Scan for the cell matching the given text and deliver its (X, Y) coordinate at center. 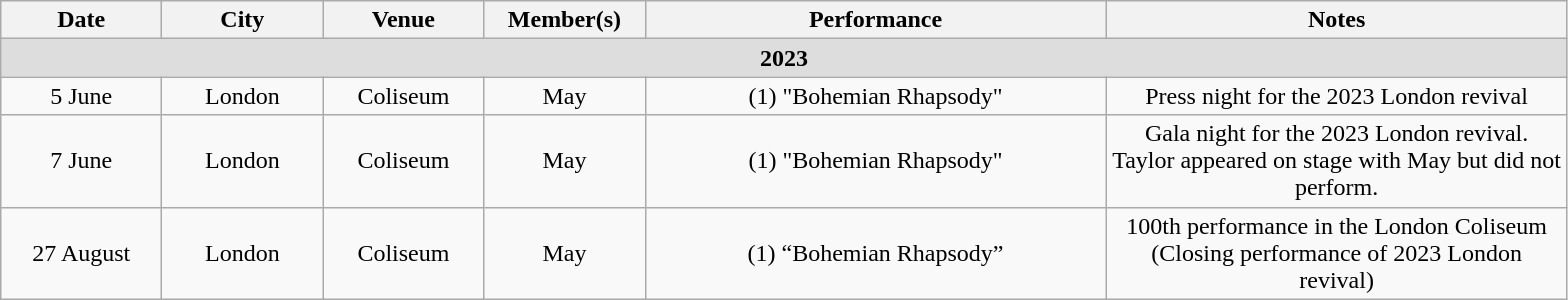
Member(s) (564, 20)
Notes (1336, 20)
7 June (82, 161)
(1) “Bohemian Rhapsody” (876, 253)
Gala night for the 2023 London revival. Taylor appeared on stage with May but did not perform. (1336, 161)
100th performance in the London Coliseum (Closing performance of 2023 London revival) (1336, 253)
City (242, 20)
Date (82, 20)
Press night for the 2023 London revival (1336, 96)
Performance (876, 20)
Venue (404, 20)
2023 (784, 58)
27 August (82, 253)
5 June (82, 96)
